Pinpoint the cell where the given text exists, returning its [X, Y] midpoint coordinate. 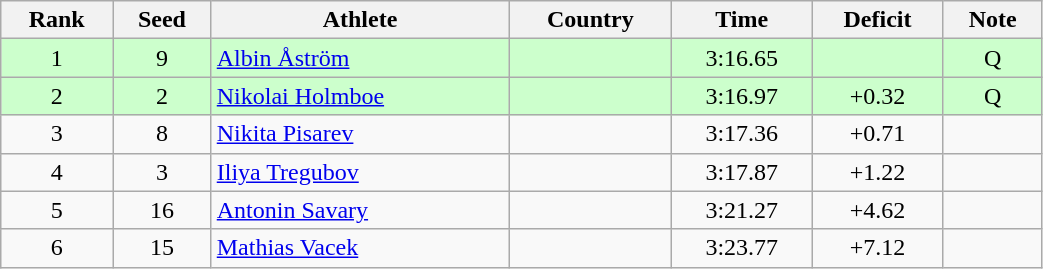
Mathias Vacek [360, 248]
3:21.27 [742, 210]
3:23.77 [742, 248]
+0.71 [878, 134]
+4.62 [878, 210]
1 [57, 58]
Seed [162, 20]
Time [742, 20]
3:17.36 [742, 134]
Rank [57, 20]
+1.22 [878, 172]
15 [162, 248]
Country [590, 20]
5 [57, 210]
Nikolai Holmboe [360, 96]
Antonin Savary [360, 210]
16 [162, 210]
Iliya Tregubov [360, 172]
+7.12 [878, 248]
Athlete [360, 20]
Nikita Pisarev [360, 134]
4 [57, 172]
Albin Åström [360, 58]
3:17.87 [742, 172]
6 [57, 248]
3:16.97 [742, 96]
Note [992, 20]
3:16.65 [742, 58]
Deficit [878, 20]
9 [162, 58]
8 [162, 134]
+0.32 [878, 96]
